Output the [X, Y] coordinate of the center of the cell containing the given text.  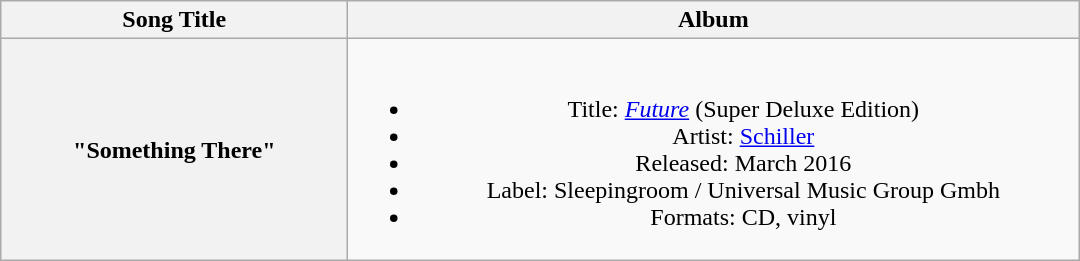
Album [714, 20]
Song Title [174, 20]
"Something There" [174, 150]
Title: Future (Super Deluxe Edition)Artist: SchillerReleased: March 2016Label: Sleepingroom / Universal Music Group GmbhFormats: CD, vinyl [714, 150]
